Output the (X, Y) coordinate of the center of the cell containing the given text.  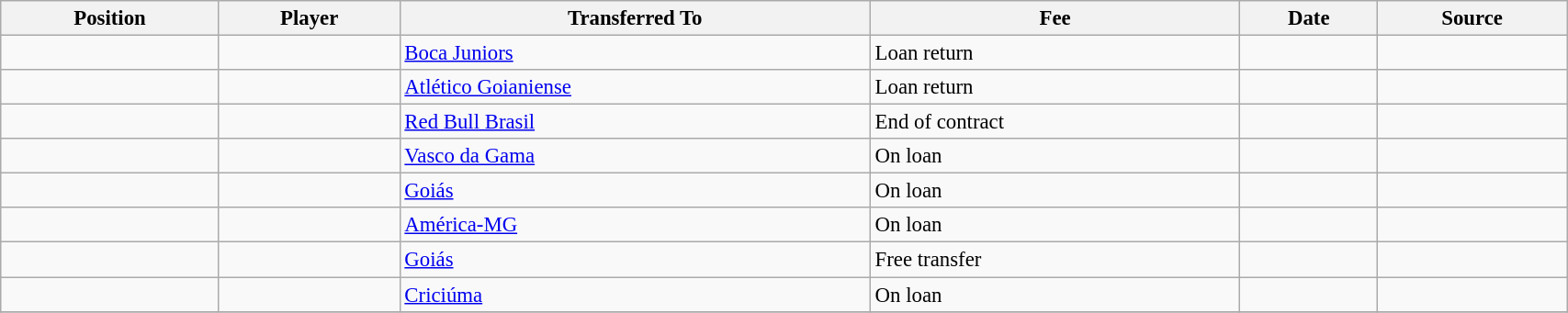
Position (110, 18)
Transferred To (635, 18)
Source (1472, 18)
Vasco da Gama (635, 156)
Free transfer (1055, 260)
Boca Juniors (635, 53)
Red Bull Brasil (635, 122)
Atlético Goianiense (635, 87)
América-MG (635, 225)
Fee (1055, 18)
Player (309, 18)
End of contract (1055, 122)
Criciúma (635, 295)
Date (1309, 18)
